Pinpoint the cell where the given text exists, returning its [X, Y] midpoint coordinate. 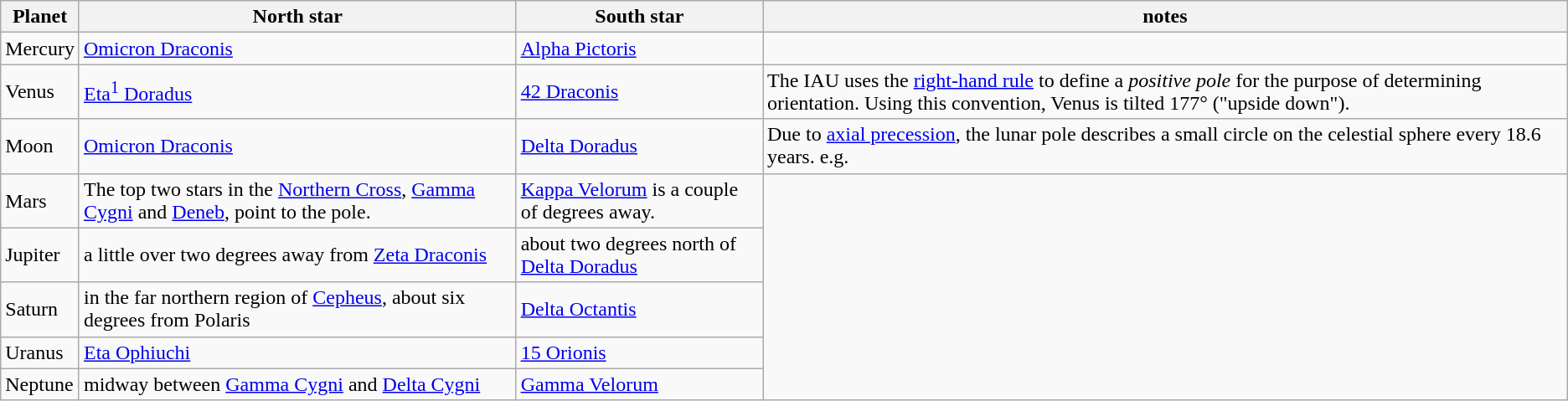
42 Draconis [639, 92]
a little over two degrees away from Zeta Draconis [297, 254]
about two degrees north of Delta Doradus [639, 254]
North star [297, 17]
Alpha Pictoris [639, 49]
South star [639, 17]
Jupiter [40, 254]
Gamma Velorum [639, 384]
Uranus [40, 352]
in the far northern region of Cepheus, about six degrees from Polaris [297, 310]
The top two stars in the Northern Cross, Gamma Cygni and Deneb, point to the pole. [297, 201]
Delta Octantis [639, 310]
Kappa Velorum is a couple of degrees away. [639, 201]
Eta Ophiuchi [297, 352]
Saturn [40, 310]
Planet [40, 17]
15 Orionis [639, 352]
Mercury [40, 49]
Eta1 Doradus [297, 92]
Mars [40, 201]
Venus [40, 92]
Due to axial precession, the lunar pole describes a small circle on the celestial sphere every 18.6 years. e.g. [1164, 146]
Delta Doradus [639, 146]
Neptune [40, 384]
Moon [40, 146]
midway between Gamma Cygni and Delta Cygni [297, 384]
notes [1164, 17]
